Detect which cell encompasses the target text, then output its (X, Y) center coordinate. 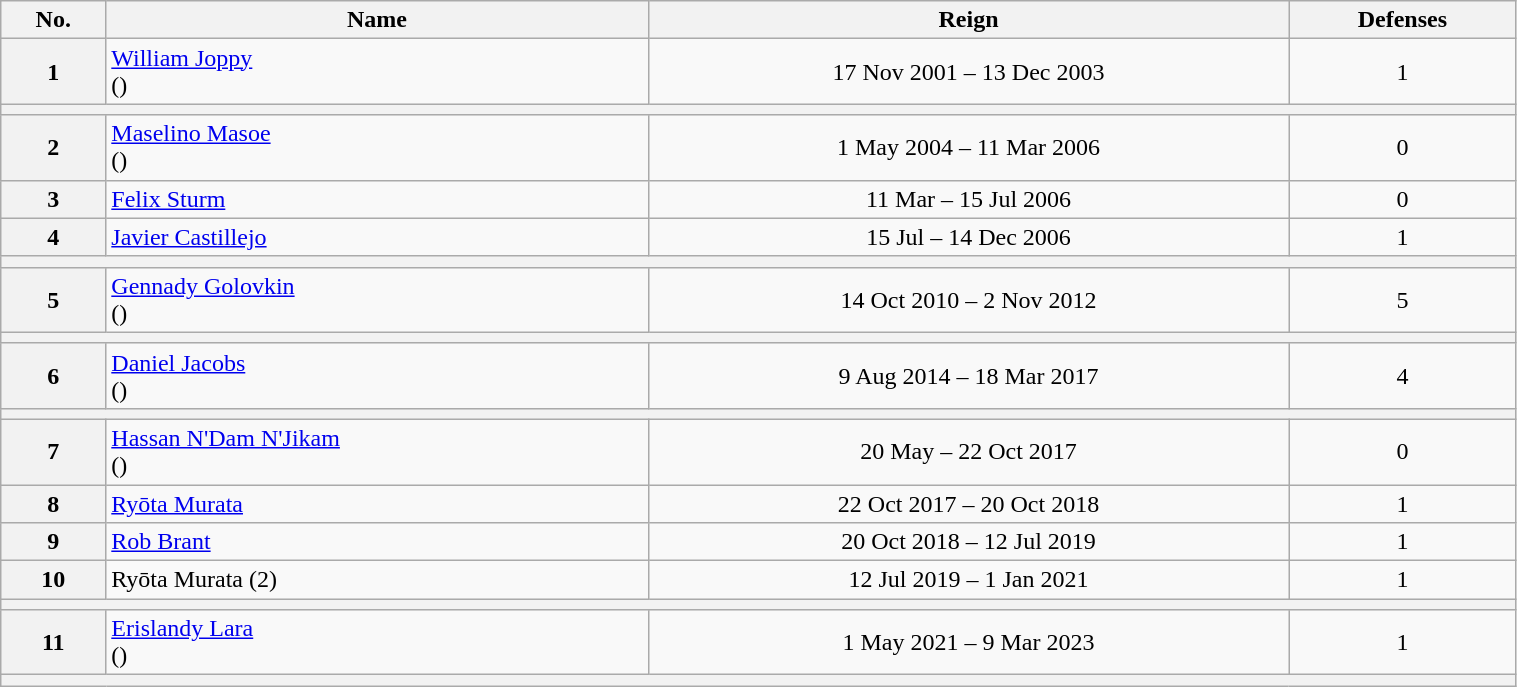
William Joppy() (377, 72)
1 May 2004 – 11 Mar 2006 (968, 148)
15 Jul – 14 Dec 2006 (968, 237)
17 Nov 2001 – 13 Dec 2003 (968, 72)
Erislandy Lara() (377, 642)
22 Oct 2017 – 20 Oct 2018 (968, 503)
Rob Brant (377, 542)
9 (54, 542)
11 Mar – 15 Jul 2006 (968, 199)
Ryōta Murata (377, 503)
11 (54, 642)
1 May 2021 – 9 Mar 2023 (968, 642)
Name (377, 20)
Hassan N'Dam N'Jikam() (377, 452)
7 (54, 452)
Gennady Golovkin() (377, 300)
Javier Castillejo (377, 237)
Reign (968, 20)
20 May – 22 Oct 2017 (968, 452)
No. (54, 20)
6 (54, 376)
Defenses (1402, 20)
14 Oct 2010 – 2 Nov 2012 (968, 300)
Felix Sturm (377, 199)
8 (54, 503)
20 Oct 2018 – 12 Jul 2019 (968, 542)
10 (54, 580)
Daniel Jacobs() (377, 376)
3 (54, 199)
9 Aug 2014 – 18 Mar 2017 (968, 376)
Maselino Masoe() (377, 148)
2 (54, 148)
Ryōta Murata (2) (377, 580)
12 Jul 2019 – 1 Jan 2021 (968, 580)
